Find where the given text appears and provide that cell's center as (X, Y) coordinate. 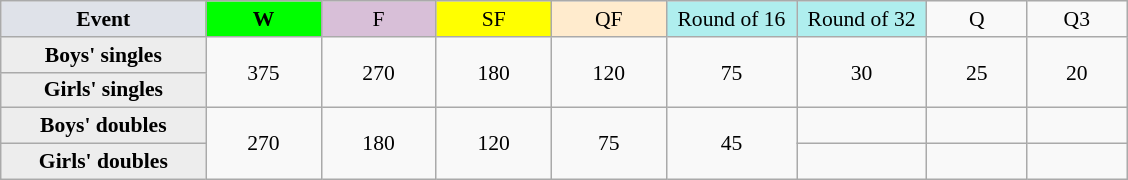
Round of 16 (731, 19)
QF (608, 19)
Event (104, 19)
W (264, 19)
Q (977, 19)
Girls' singles (104, 90)
Girls' doubles (104, 162)
Q3 (1077, 19)
45 (731, 144)
25 (977, 72)
375 (264, 72)
20 (1077, 72)
30 (861, 72)
SF (494, 19)
Boys' doubles (104, 126)
Boys' singles (104, 55)
Round of 32 (861, 19)
F (378, 19)
